Provide the [x, y] coordinate of the cell's center where the given text is located.  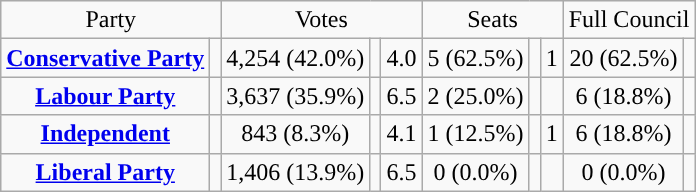
Party [111, 20]
Independent [106, 134]
Full Council [629, 20]
2 (25.0%) [476, 96]
Conservative Party [106, 58]
4.0 [402, 58]
Seats [492, 20]
843 (8.3%) [296, 134]
Liberal Party [106, 172]
4.1 [402, 134]
3,637 (35.9%) [296, 96]
1,406 (13.9%) [296, 172]
Votes [322, 20]
1 (12.5%) [476, 134]
20 (62.5%) [624, 58]
5 (62.5%) [476, 58]
Labour Party [106, 96]
4,254 (42.0%) [296, 58]
